Locate the cell with the specified text and output its (X, Y) center coordinate. 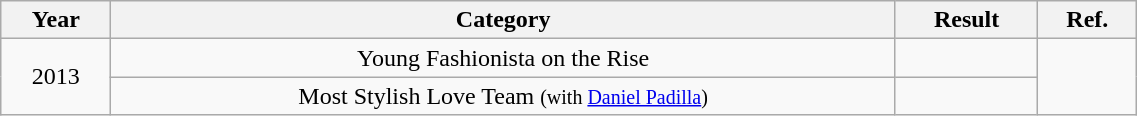
Category (503, 20)
2013 (56, 77)
Most Stylish Love Team (with Daniel Padilla) (503, 96)
Result (966, 20)
Young Fashionista on the Rise (503, 58)
Year (56, 20)
Ref. (1088, 20)
